Pinpoint the cell where the given text exists, returning its [X, Y] midpoint coordinate. 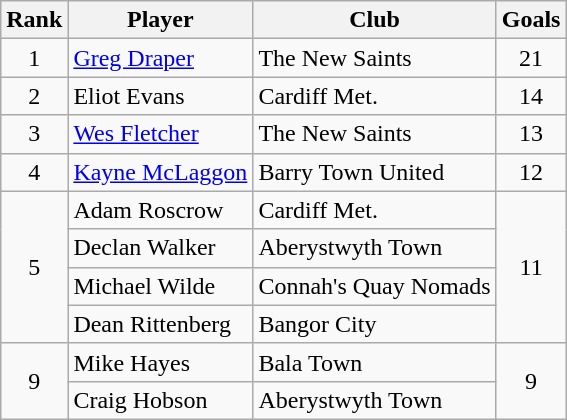
Declan Walker [160, 248]
Michael Wilde [160, 286]
Bangor City [374, 324]
3 [34, 134]
14 [531, 96]
Connah's Quay Nomads [374, 286]
2 [34, 96]
4 [34, 172]
5 [34, 267]
Club [374, 20]
Wes Fletcher [160, 134]
Dean Rittenberg [160, 324]
Goals [531, 20]
1 [34, 58]
11 [531, 267]
21 [531, 58]
Player [160, 20]
Eliot Evans [160, 96]
Kayne McLaggon [160, 172]
Greg Draper [160, 58]
Adam Roscrow [160, 210]
Barry Town United [374, 172]
12 [531, 172]
Bala Town [374, 362]
Mike Hayes [160, 362]
13 [531, 134]
Craig Hobson [160, 400]
Rank [34, 20]
